Identify which cell holds the provided text, then report its [X, Y] central coordinate. 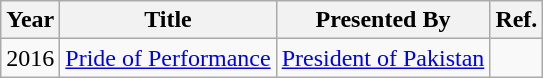
Title [168, 20]
Pride of Performance [168, 58]
Presented By [383, 20]
Year [30, 20]
2016 [30, 58]
President of Pakistan [383, 58]
Ref. [516, 20]
